Capture the cell that displays the provided text and extract its [X, Y] central coordinate. 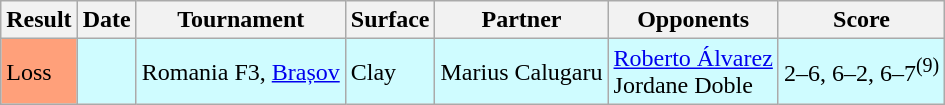
Surface [390, 20]
Roberto Álvarez Jordane Doble [693, 72]
Romania F3, Brașov [240, 72]
Date [106, 20]
2–6, 6–2, 6–7(9) [861, 72]
Result [39, 20]
Clay [390, 72]
Loss [39, 72]
Opponents [693, 20]
Partner [522, 20]
Marius Calugaru [522, 72]
Score [861, 20]
Tournament [240, 20]
